For the text-containing cell, return its midpoint in (x, y) coordinate format. 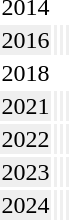
2018 (26, 73)
2023 (26, 172)
2024 (26, 205)
2016 (26, 40)
2021 (26, 106)
2022 (26, 139)
